Return the (x, y) coordinate for the center point of the cell that contains the specified text.  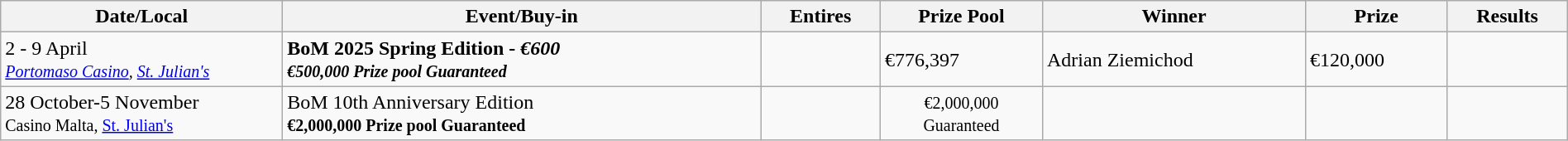
Winner (1174, 17)
Prize (1376, 17)
Date/Local (142, 17)
€120,000 (1376, 60)
BoM 10th Anniversary Edition€2,000,000 Prize pool Guaranteed (522, 113)
Entires (820, 17)
28 October-5 NovemberCasino Malta, St. Julian's (142, 113)
Results (1507, 17)
Adrian Ziemichod (1174, 60)
Event/Buy-in (522, 17)
€2,000,000Guaranteed (961, 113)
2 - 9 AprilPortomaso Casino, St. Julian's (142, 60)
€776,397 (961, 60)
Prize Pool (961, 17)
BoM 2025 Spring Edition - €600€500,000 Prize pool Guaranteed (522, 60)
